Capture the cell that displays the provided text and extract its [X, Y] central coordinate. 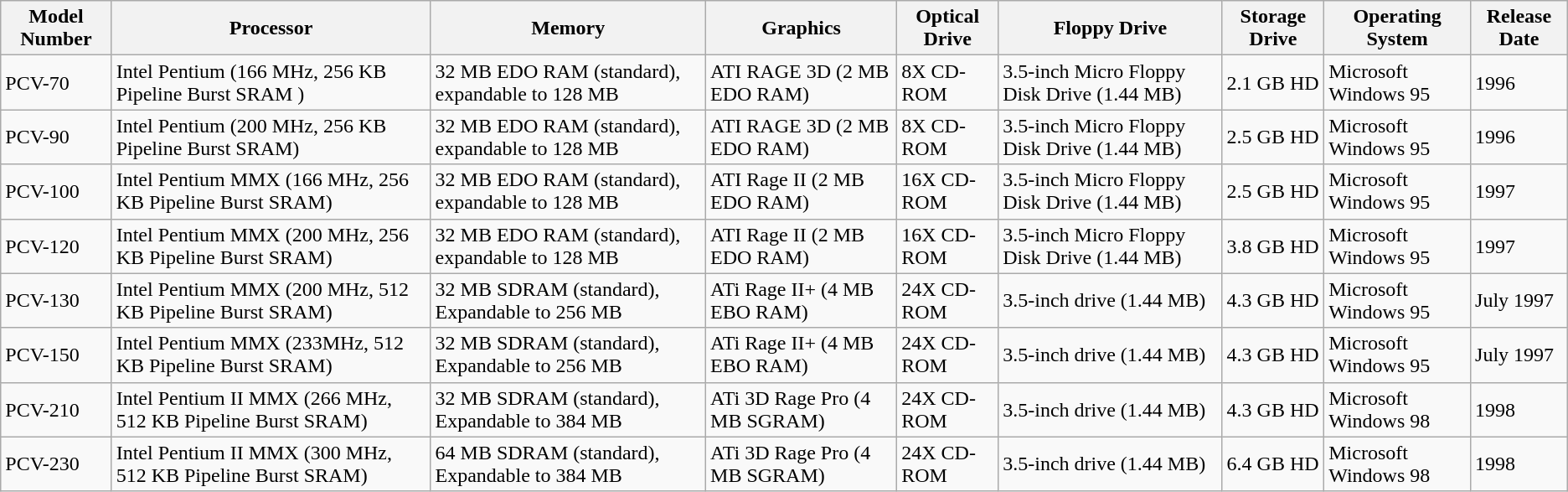
Graphics [802, 28]
32 MB SDRAM (standard), Expandable to 384 MB [568, 409]
PCV-100 [56, 191]
Intel Pentium MMX (200 MHz, 512 KB Pipeline Burst SRAM) [271, 300]
64 MB SDRAM (standard), Expandable to 384 MB [568, 464]
Intel Pentium MMX (233MHz, 512 KB Pipeline Burst SRAM) [271, 355]
Processor [271, 28]
2.1 GB HD [1273, 82]
6.4 GB HD [1273, 464]
3.8 GB HD [1273, 246]
Operating System [1397, 28]
Storage Drive [1273, 28]
Intel Pentium (200 MHz, 256 KB Pipeline Burst SRAM) [271, 137]
PCV-120 [56, 246]
Intel Pentium II MMX (300 MHz, 512 KB Pipeline Burst SRAM) [271, 464]
Model Number [56, 28]
Memory [568, 28]
Intel Pentium II MMX (266 MHz, 512 KB Pipeline Burst SRAM) [271, 409]
PCV-90 [56, 137]
PCV-130 [56, 300]
Floppy Drive [1111, 28]
PCV-230 [56, 464]
Optical Drive [948, 28]
Intel Pentium (166 MHz, 256 KB Pipeline Burst SRAM ) [271, 82]
PCV-150 [56, 355]
Intel Pentium MMX (200 MHz, 256 KB Pipeline Burst SRAM) [271, 246]
Release Date [1519, 28]
PCV-70 [56, 82]
PCV-210 [56, 409]
Intel Pentium MMX (166 MHz, 256 KB Pipeline Burst SRAM) [271, 191]
